Return the (X, Y) coordinate for the center point of the cell that contains the specified text.  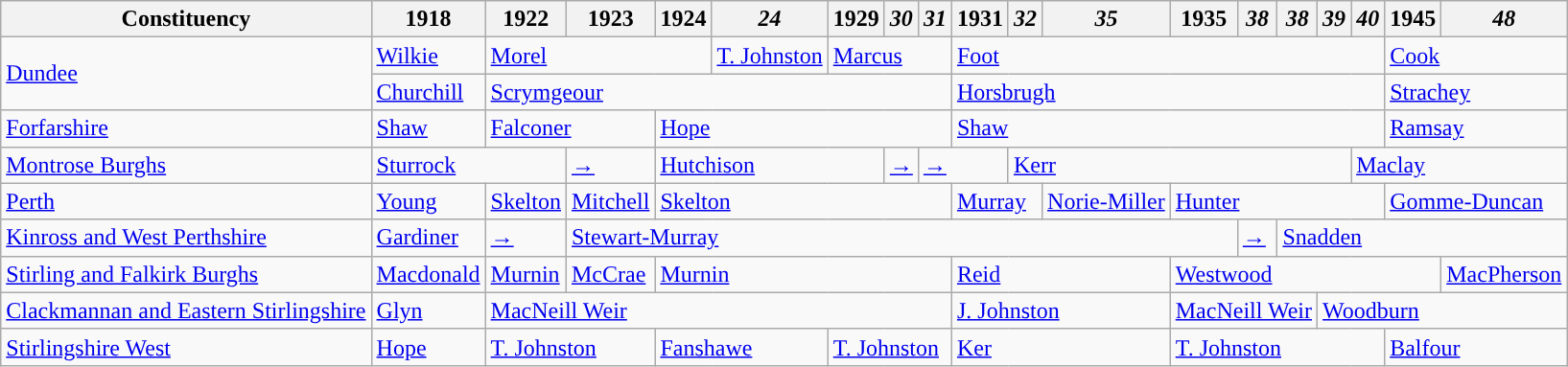
Forfarshire (186, 128)
Horsbrugh (1168, 92)
39 (1335, 19)
Snadden (1422, 238)
30 (901, 19)
1922 (526, 19)
MacPherson (1504, 274)
Falconer (570, 128)
Stirlingshire West (186, 347)
Churchill (428, 92)
Montrose Burghs (186, 165)
1918 (428, 19)
Ker (1061, 347)
Sturrock (468, 165)
Constituency (186, 19)
J. Johnston (1061, 310)
Clackmannan and Eastern Stirlingshire (186, 310)
1945 (1414, 19)
Gomme-Duncan (1476, 201)
1923 (610, 19)
Murray (996, 201)
1935 (1204, 19)
Hutchison (769, 165)
Balfour (1476, 347)
31 (934, 19)
Stewart-Murray (901, 238)
Strachey (1476, 92)
Dundee (186, 74)
Stirling and Falkirk Burghs (186, 274)
Scrymgeour (718, 92)
Wilkie (428, 56)
1924 (683, 19)
Kinross and West Perthshire (186, 238)
Westwood (1305, 274)
Marcus (890, 56)
Mitchell (610, 201)
40 (1368, 19)
Gardiner (428, 238)
Norie-Miller (1107, 201)
Kerr (1180, 165)
Reid (1061, 274)
Glyn (428, 310)
Cook (1476, 56)
24 (769, 19)
McCrae (610, 274)
Macdonald (428, 274)
Foot (1168, 56)
Ramsay (1476, 128)
48 (1504, 19)
35 (1107, 19)
Hunter (1277, 201)
Fanshawe (741, 347)
Woodburn (1442, 310)
32 (1024, 19)
Morel (598, 56)
1931 (980, 19)
1929 (855, 19)
Maclay (1460, 165)
Perth (186, 201)
Young (428, 201)
